Detect which cell encompasses the target text, then output its (x, y) center coordinate. 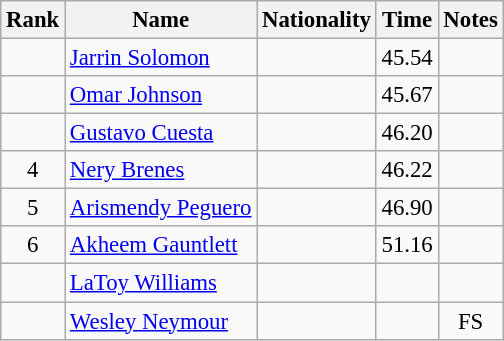
Jarrin Solomon (161, 58)
Akheem Gauntlett (161, 245)
Wesley Neymour (161, 321)
46.20 (407, 133)
6 (33, 245)
Time (407, 20)
45.54 (407, 58)
Nationality (316, 20)
FS (470, 321)
Arismendy Peguero (161, 208)
4 (33, 170)
LaToy Williams (161, 283)
45.67 (407, 95)
Rank (33, 20)
Notes (470, 20)
Gustavo Cuesta (161, 133)
46.22 (407, 170)
51.16 (407, 245)
Omar Johnson (161, 95)
5 (33, 208)
Name (161, 20)
46.90 (407, 208)
Nery Brenes (161, 170)
